Scan for the cell matching the given text and deliver its [X, Y] coordinate at center. 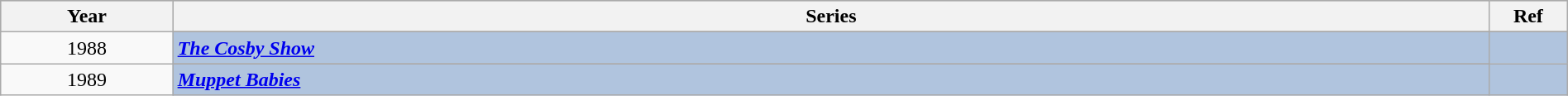
1988 [87, 48]
Muppet Babies [830, 79]
1989 [87, 79]
Ref [1528, 17]
Series [830, 17]
The Cosby Show [830, 48]
Year [87, 17]
